Extract the [X, Y] coordinate from the center of the cell holding the provided text.  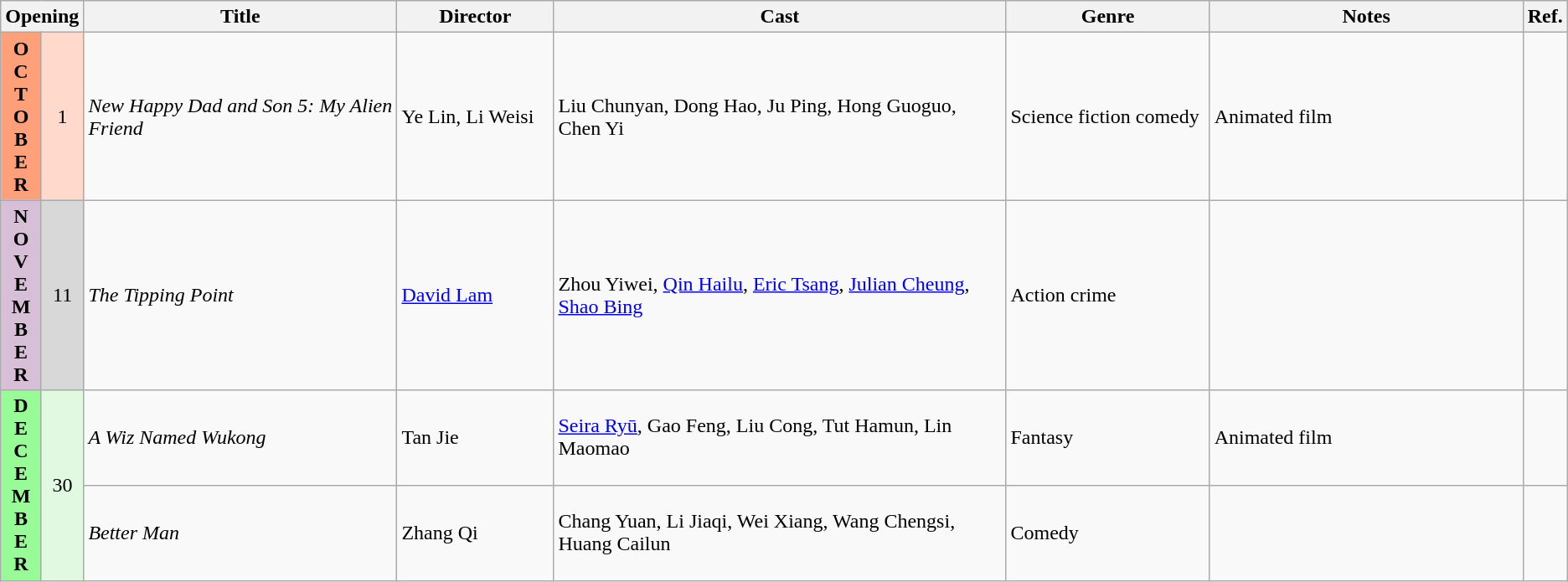
Zhang Qi [476, 533]
Title [240, 17]
Comedy [1107, 533]
Ye Lin, Li Weisi [476, 116]
Liu Chunyan, Dong Hao, Ju Ping, Hong Guoguo, Chen Yi [780, 116]
OCTOBER [22, 116]
DECEMBER [22, 486]
Zhou Yiwei, Qin Hailu, Eric Tsang, Julian Cheung, Shao Bing [780, 295]
Fantasy [1107, 438]
Opening [42, 17]
A Wiz Named Wukong [240, 438]
The Tipping Point [240, 295]
Director [476, 17]
Genre [1107, 17]
30 [62, 486]
Seira Ryū, Gao Feng, Liu Cong, Tut Hamun, Lin Maomao [780, 438]
Notes [1366, 17]
New Happy Dad and Son 5: My Alien Friend [240, 116]
1 [62, 116]
NOVEMBER [22, 295]
Better Man [240, 533]
Chang Yuan, Li Jiaqi, Wei Xiang, Wang Chengsi, Huang Cailun [780, 533]
Science fiction comedy [1107, 116]
Cast [780, 17]
11 [62, 295]
Action crime [1107, 295]
David Lam [476, 295]
Tan Jie [476, 438]
Ref. [1545, 17]
